Provide the [X, Y] coordinate of the cell's center where the given text is located.  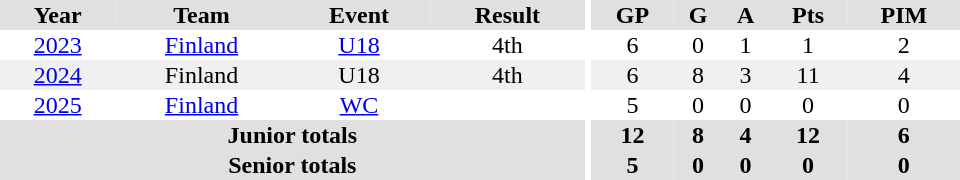
Year [58, 15]
Result [507, 15]
Junior totals [292, 135]
2 [904, 45]
WC [359, 105]
2025 [58, 105]
PIM [904, 15]
2023 [58, 45]
A [746, 15]
G [698, 15]
3 [746, 75]
11 [808, 75]
GP [632, 15]
Senior totals [292, 165]
Event [359, 15]
Team [202, 15]
Pts [808, 15]
2024 [58, 75]
